Return [x, y] of the center of cell containing provided text 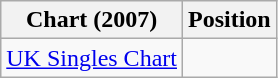
Chart (2007) [92, 20]
UK Singles Chart [92, 58]
Position [229, 20]
